Return the [x, y] coordinate for the center point of the cell that contains the specified text.  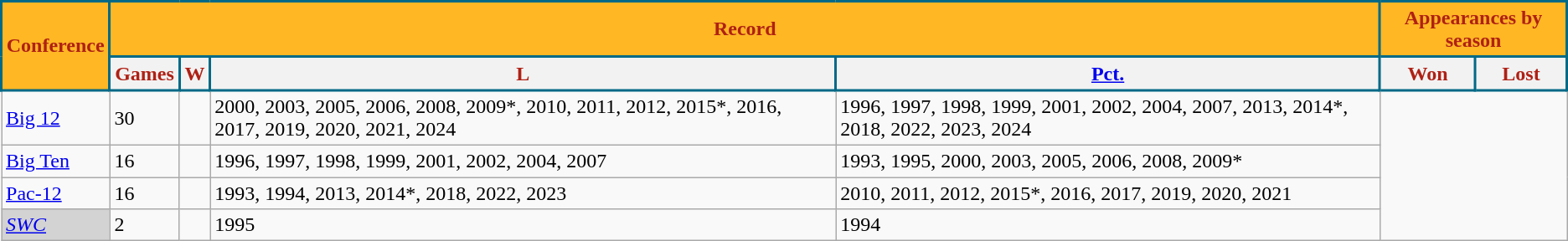
1995 [523, 225]
Won [1428, 74]
Conference [55, 46]
1993, 1995, 2000, 2003, 2005, 2006, 2008, 2009* [1108, 161]
W [194, 74]
Lost [1521, 74]
2000, 2003, 2005, 2006, 2008, 2009*, 2010, 2011, 2012, 2015*, 2016, 2017, 2019, 2020, 2021, 2024 [523, 118]
2010, 2011, 2012, 2015*, 2016, 2017, 2019, 2020, 2021 [1108, 193]
1996, 1997, 1998, 1999, 2001, 2002, 2004, 2007, 2013, 2014*, 2018, 2022, 2023, 2024 [1108, 118]
L [523, 74]
1994 [1108, 225]
Games [144, 74]
SWC [55, 225]
1996, 1997, 1998, 1999, 2001, 2002, 2004, 2007 [523, 161]
1993, 1994, 2013, 2014*, 2018, 2022, 2023 [523, 193]
Record [745, 30]
Appearances by season [1474, 30]
Pct. [1108, 74]
Big Ten [55, 161]
30 [144, 118]
2 [144, 225]
Pac-12 [55, 193]
Big 12 [55, 118]
